Pinpoint the cell where the given text exists, returning its [X, Y] midpoint coordinate. 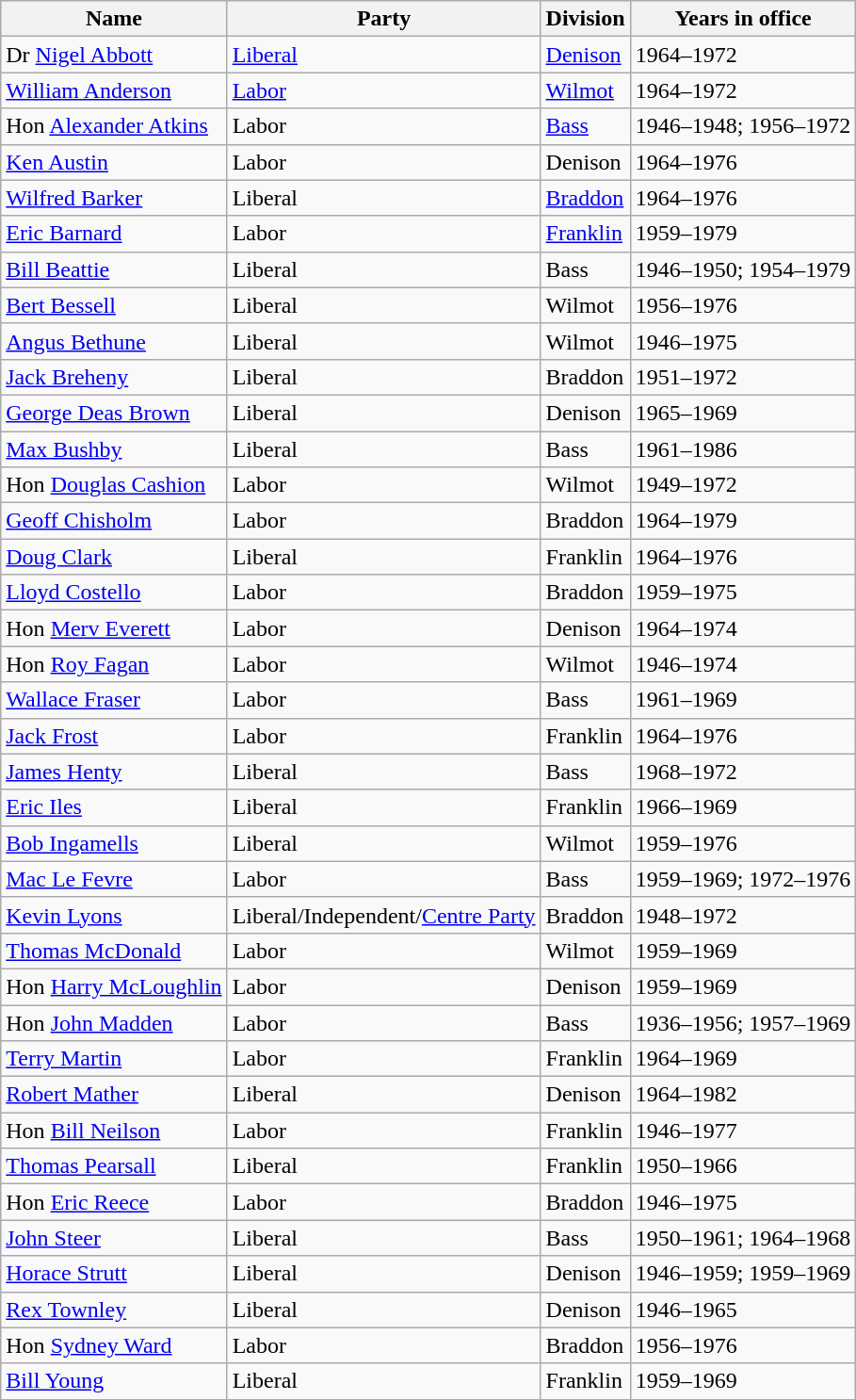
1949–1972 [743, 485]
Jack Frost [114, 736]
1946–1950; 1954–1979 [743, 269]
1959–1976 [743, 843]
John Steer [114, 1238]
Eric Iles [114, 807]
1948–1972 [743, 915]
1950–1961; 1964–1968 [743, 1238]
1964–1969 [743, 1059]
1946–1974 [743, 664]
Rex Townley [114, 1310]
Wilfred Barker [114, 198]
Wallace Fraser [114, 700]
1946–1965 [743, 1310]
Mac Le Fevre [114, 879]
Years in office [743, 19]
1959–1969; 1972–1976 [743, 879]
Party [384, 19]
1946–1948; 1956–1972 [743, 126]
Geoff Chisholm [114, 521]
Ken Austin [114, 162]
Angus Bethune [114, 341]
Hon Eric Reece [114, 1202]
1961–1969 [743, 700]
1959–1979 [743, 234]
1964–1974 [743, 628]
1950–1966 [743, 1166]
Bob Ingamells [114, 843]
Hon Douglas Cashion [114, 485]
James Henty [114, 772]
Hon Alexander Atkins [114, 126]
1961–1986 [743, 449]
1946–1977 [743, 1131]
Bill Beattie [114, 269]
1951–1972 [743, 377]
Dr Nigel Abbott [114, 55]
Hon Sydney Ward [114, 1345]
1946–1959; 1959–1969 [743, 1274]
1936–1956; 1957–1969 [743, 1022]
Jack Breheny [114, 377]
Thomas McDonald [114, 951]
Hon Harry McLoughlin [114, 986]
Bert Bessell [114, 305]
Hon Roy Fagan [114, 664]
Eric Barnard [114, 234]
William Anderson [114, 90]
1968–1972 [743, 772]
Robert Mather [114, 1095]
George Deas Brown [114, 413]
Liberal/Independent/Centre Party [384, 915]
Division [586, 19]
Thomas Pearsall [114, 1166]
Bill Young [114, 1381]
Lloyd Costello [114, 593]
Horace Strutt [114, 1274]
Doug Clark [114, 557]
Hon Merv Everett [114, 628]
1959–1975 [743, 593]
1964–1979 [743, 521]
Terry Martin [114, 1059]
Name [114, 19]
Max Bushby [114, 449]
Hon Bill Neilson [114, 1131]
1965–1969 [743, 413]
Kevin Lyons [114, 915]
Hon John Madden [114, 1022]
1964–1982 [743, 1095]
1966–1969 [743, 807]
